Locate the cell with the specified text and output its (x, y) center coordinate. 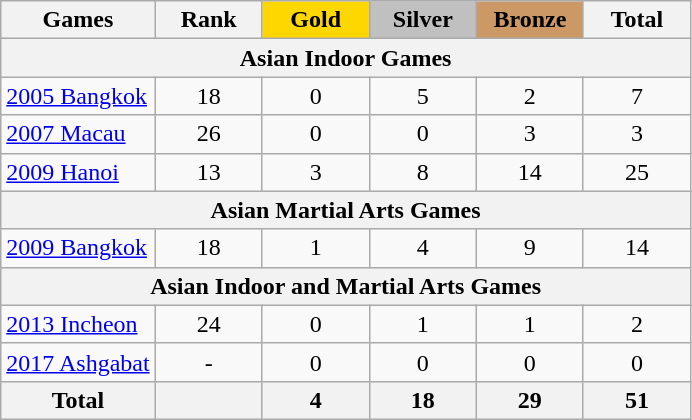
2017 Ashgabat (78, 362)
2009 Hanoi (78, 172)
Gold (316, 20)
Rank (208, 20)
26 (208, 134)
51 (636, 400)
9 (530, 248)
29 (530, 400)
Games (78, 20)
13 (208, 172)
Bronze (530, 20)
7 (636, 96)
5 (422, 96)
8 (422, 172)
Asian Indoor Games (346, 58)
Asian Indoor and Martial Arts Games (346, 286)
2013 Incheon (78, 324)
- (208, 362)
Silver (422, 20)
2007 Macau (78, 134)
2009 Bangkok (78, 248)
24 (208, 324)
Asian Martial Arts Games (346, 210)
25 (636, 172)
2005 Bangkok (78, 96)
